Locate the cell with the specified text and output its [X, Y] center coordinate. 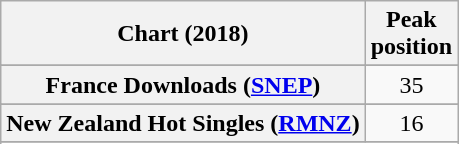
Peak position [411, 34]
France Downloads (SNEP) [183, 85]
New Zealand Hot Singles (RMNZ) [183, 123]
Chart (2018) [183, 34]
35 [411, 85]
16 [411, 123]
